Return [X, Y] of the center of cell containing provided text 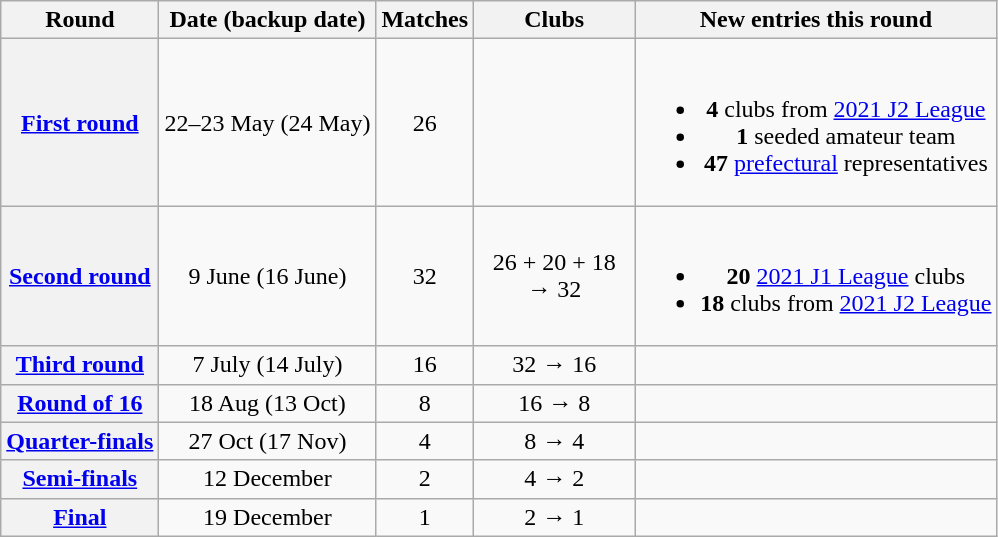
Third round [80, 365]
12 December [268, 479]
Clubs [554, 20]
Date (backup date) [268, 20]
Second round [80, 276]
1 [425, 517]
9 June (16 June) [268, 276]
26 [425, 122]
First round [80, 122]
New entries this round [816, 20]
4 → 2 [554, 479]
4 [425, 441]
7 July (14 July) [268, 365]
Semi-finals [80, 479]
32 [425, 276]
Quarter-finals [80, 441]
4 clubs from 2021 J2 League1 seeded amateur team47 prefectural representatives [816, 122]
19 December [268, 517]
22–23 May (24 May) [268, 122]
8 [425, 403]
16 [425, 365]
Round of 16 [80, 403]
Round [80, 20]
Final [80, 517]
27 Oct (17 Nov) [268, 441]
2 [425, 479]
18 Aug (13 Oct) [268, 403]
8 → 4 [554, 441]
20 2021 J1 League clubs18 clubs from 2021 J2 League [816, 276]
32 → 16 [554, 365]
2 → 1 [554, 517]
16 → 8 [554, 403]
Matches [425, 20]
26 + 20 + 18 → 32 [554, 276]
